Detect which cell encompasses the target text, then output its [x, y] center coordinate. 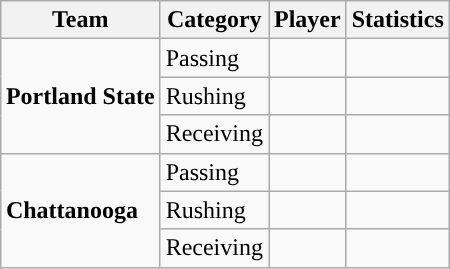
Player [307, 20]
Statistics [398, 20]
Team [80, 20]
Category [214, 20]
Chattanooga [80, 210]
Portland State [80, 96]
